Capture the cell that displays the provided text and extract its (x, y) central coordinate. 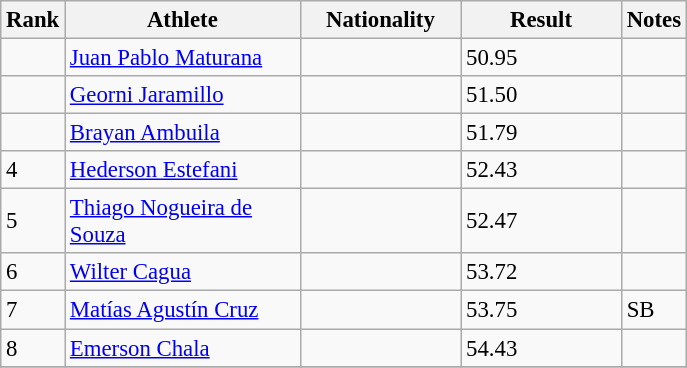
Result (542, 20)
Notes (654, 20)
Juan Pablo Maturana (183, 58)
Georni Jaramillo (183, 95)
6 (33, 273)
51.50 (542, 95)
SB (654, 310)
Rank (33, 20)
53.75 (542, 310)
50.95 (542, 58)
Brayan Ambuila (183, 133)
Athlete (183, 20)
4 (33, 170)
Thiago Nogueira de Souza (183, 222)
Emerson Chala (183, 348)
Wilter Cagua (183, 273)
5 (33, 222)
7 (33, 310)
51.79 (542, 133)
Hederson Estefani (183, 170)
Nationality (380, 20)
53.72 (542, 273)
Matías Agustín Cruz (183, 310)
52.47 (542, 222)
8 (33, 348)
52.43 (542, 170)
54.43 (542, 348)
